Find where the given text appears and provide that cell's center as [X, Y] coordinate. 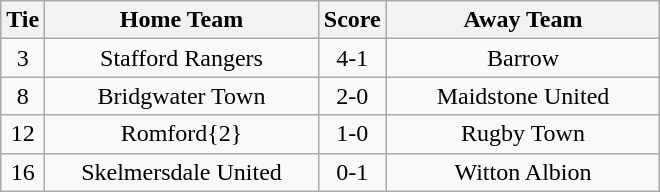
12 [23, 134]
3 [23, 58]
Rugby Town [523, 134]
1-0 [352, 134]
Barrow [523, 58]
Skelmersdale United [182, 172]
16 [23, 172]
8 [23, 96]
4-1 [352, 58]
Home Team [182, 20]
Score [352, 20]
0-1 [352, 172]
Witton Albion [523, 172]
Romford{2} [182, 134]
Bridgwater Town [182, 96]
Away Team [523, 20]
2-0 [352, 96]
Tie [23, 20]
Maidstone United [523, 96]
Stafford Rangers [182, 58]
